Output the [x, y] coordinate of the center of the cell containing the given text.  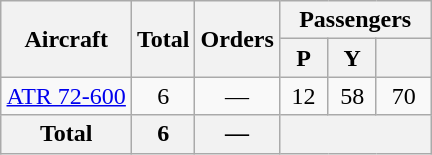
58 [352, 96]
12 [304, 96]
Aircraft [66, 39]
Y [352, 58]
70 [404, 96]
Passengers [355, 20]
ATR 72-600 [66, 96]
P [304, 58]
Orders [237, 39]
